Locate the cell with the specified text and output its [X, Y] center coordinate. 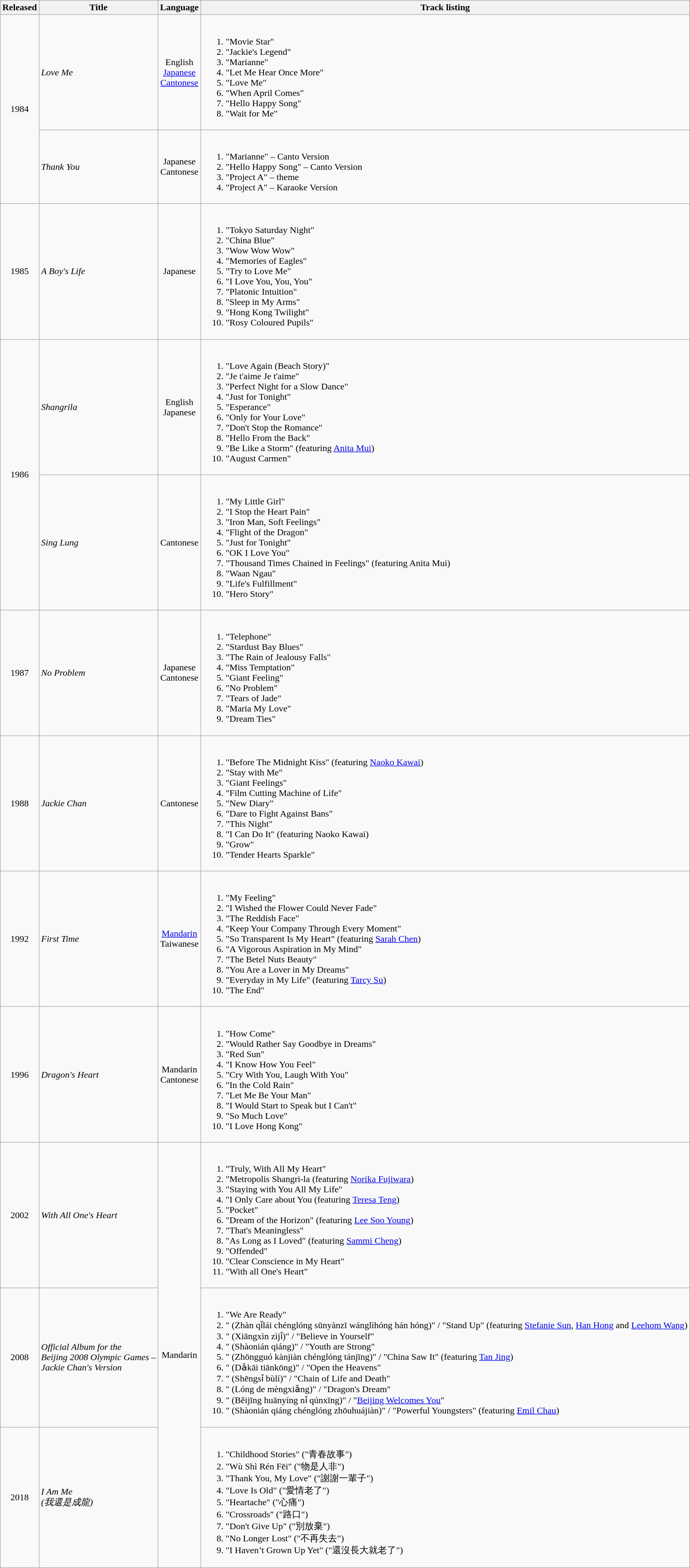
"Telephone""Stardust Bay Blues""The Rain of Jealousy Falls""Miss Temptation""Giant Feeling""No Problem""Tears of Jade""Maria My Love""Dream Ties" [445, 673]
Track listing [445, 8]
Love Me [98, 72]
1996 [20, 1074]
1987 [20, 673]
Released [20, 8]
Mandarin [179, 1355]
2018 [20, 1497]
Thank You [98, 167]
EnglishJapanese [179, 407]
Sing Lung [98, 542]
Official Album for the Beijing 2008 Olympic Games – Jackie Chan's Version [98, 1357]
1984 [20, 109]
First Time [98, 939]
Language [179, 8]
2002 [20, 1215]
No Problem [98, 673]
EnglishJapaneseCantonese [179, 72]
Japanese [179, 271]
Dragon's Heart [98, 1074]
Title [98, 8]
Shangrila [98, 407]
With All One's Heart [98, 1215]
Jackie Chan [98, 803]
MandarinTaiwanese [179, 939]
MandarinCantonese [179, 1074]
I Am Me (我還是成龍) [98, 1497]
"Movie Star""Jackie's Legend""Marianne""Let Me Hear Once More""Love Me""When April Comes""Hello Happy Song""Wait for Me" [445, 72]
1985 [20, 271]
1986 [20, 475]
A Boy's Life [98, 271]
1992 [20, 939]
"Marianne" – Canto Version"Hello Happy Song" – Canto Version"Project A" – theme"Project A" – Karaoke Version [445, 167]
2008 [20, 1357]
1988 [20, 803]
